Search for the cell housing the specified text and yield its (x, y) center coordinate. 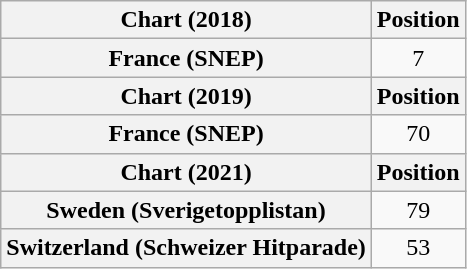
53 (418, 248)
Chart (2018) (186, 20)
79 (418, 210)
Chart (2021) (186, 172)
Sweden (Sverigetopplistan) (186, 210)
70 (418, 134)
Switzerland (Schweizer Hitparade) (186, 248)
Chart (2019) (186, 96)
7 (418, 58)
